Output the (x, y) coordinate of the center of the cell containing the given text.  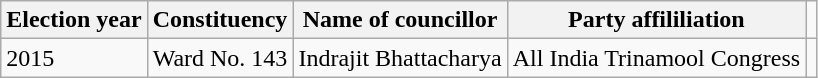
Constituency (220, 20)
Indrajit Bhattacharya (400, 58)
2015 (74, 58)
Name of councillor (400, 20)
Election year (74, 20)
All India Trinamool Congress (656, 58)
Party affililiation (656, 20)
Ward No. 143 (220, 58)
